Provide the (X, Y) coordinate of the cell's center where the given text is located.  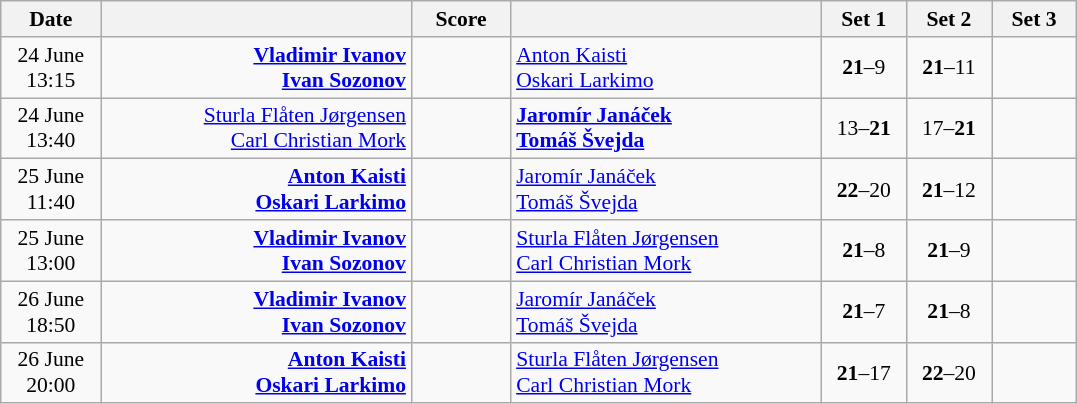
Set 3 (1034, 19)
26 June18:50 (51, 312)
24 June13:15 (51, 68)
21–17 (864, 372)
25 June13:00 (51, 250)
13–21 (864, 128)
17–21 (948, 128)
24 June13:40 (51, 128)
Set 1 (864, 19)
21–11 (948, 68)
21–7 (864, 312)
Score (461, 19)
21–12 (948, 190)
25 June11:40 (51, 190)
Date (51, 19)
26 June20:00 (51, 372)
Set 2 (948, 19)
